Capture the cell that displays the provided text and extract its (x, y) central coordinate. 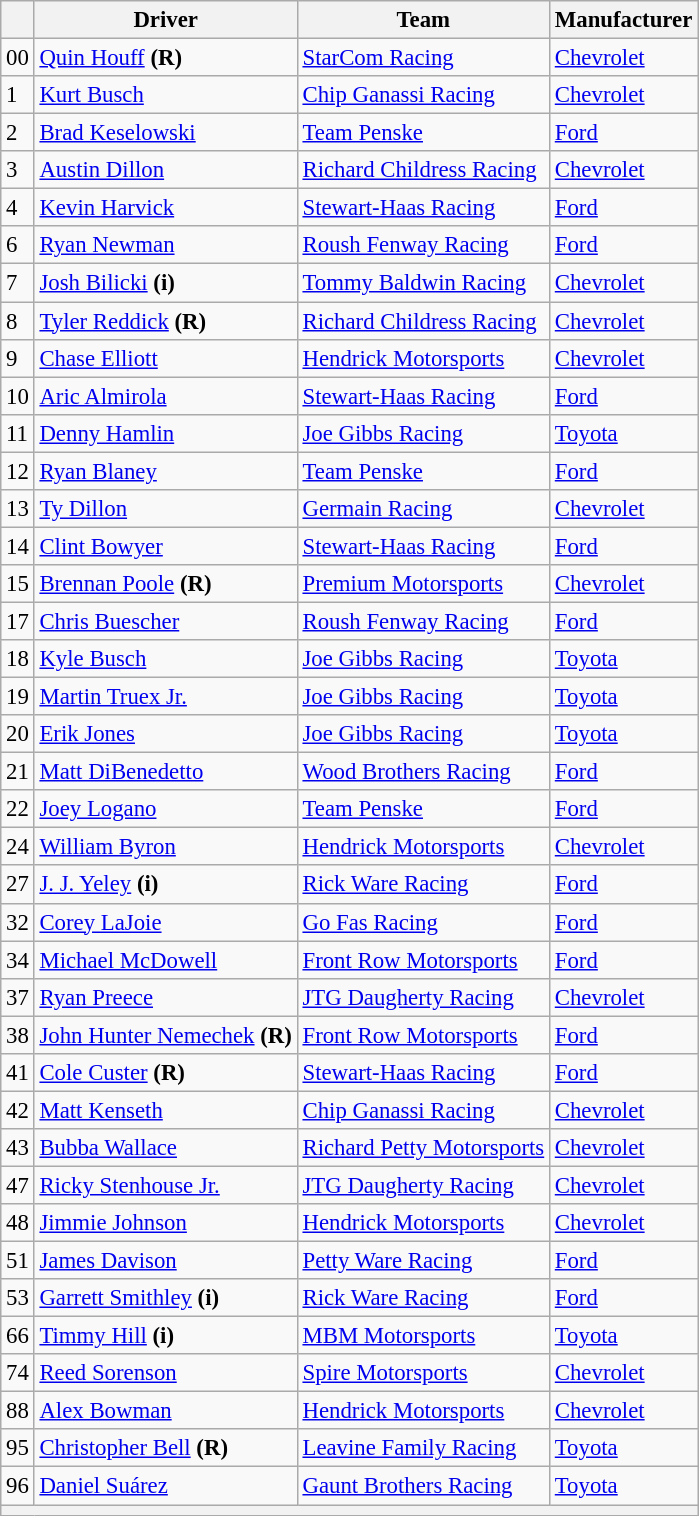
27 (18, 885)
21 (18, 772)
Spire Motorsports (423, 1373)
17 (18, 621)
53 (18, 1298)
Premium Motorsports (423, 584)
12 (18, 471)
Matt DiBenedetto (166, 772)
Quin Houff (R) (166, 58)
74 (18, 1373)
Reed Sorenson (166, 1373)
47 (18, 1185)
John Hunter Nemechek (R) (166, 1035)
Cole Custer (R) (166, 1073)
48 (18, 1223)
7 (18, 283)
8 (18, 321)
Germain Racing (423, 509)
18 (18, 659)
StarCom Racing (423, 58)
37 (18, 997)
Jimmie Johnson (166, 1223)
Martin Truex Jr. (166, 697)
Alex Bowman (166, 1411)
15 (18, 584)
11 (18, 433)
32 (18, 922)
Michael McDowell (166, 960)
Matt Kenseth (166, 1110)
51 (18, 1261)
14 (18, 546)
Austin Dillon (166, 170)
Manufacturer (623, 20)
Ricky Stenhouse Jr. (166, 1185)
Go Fas Racing (423, 922)
6 (18, 245)
Timmy Hill (i) (166, 1336)
MBM Motorsports (423, 1336)
Joey Logano (166, 809)
24 (18, 847)
William Byron (166, 847)
Ryan Blaney (166, 471)
Ty Dillon (166, 509)
88 (18, 1411)
James Davison (166, 1261)
66 (18, 1336)
96 (18, 1486)
Wood Brothers Racing (423, 772)
Erik Jones (166, 734)
4 (18, 208)
Bubba Wallace (166, 1148)
42 (18, 1110)
Denny Hamlin (166, 433)
34 (18, 960)
Ryan Newman (166, 245)
Kevin Harvick (166, 208)
Josh Bilicki (i) (166, 283)
Corey LaJoie (166, 922)
19 (18, 697)
Team (423, 20)
J. J. Yeley (i) (166, 885)
3 (18, 170)
Gaunt Brothers Racing (423, 1486)
Aric Almirola (166, 396)
Clint Bowyer (166, 546)
9 (18, 358)
20 (18, 734)
Richard Petty Motorsports (423, 1148)
Leavine Family Racing (423, 1449)
38 (18, 1035)
1 (18, 95)
Kurt Busch (166, 95)
Petty Ware Racing (423, 1261)
Christopher Bell (R) (166, 1449)
10 (18, 396)
Chris Buescher (166, 621)
Tommy Baldwin Racing (423, 283)
43 (18, 1148)
Tyler Reddick (R) (166, 321)
Brad Keselowski (166, 133)
00 (18, 58)
95 (18, 1449)
Kyle Busch (166, 659)
Chase Elliott (166, 358)
41 (18, 1073)
13 (18, 509)
Garrett Smithley (i) (166, 1298)
2 (18, 133)
Driver (166, 20)
22 (18, 809)
Brennan Poole (R) (166, 584)
Ryan Preece (166, 997)
Daniel Suárez (166, 1486)
